Detect which cell encompasses the target text, then output its (X, Y) center coordinate. 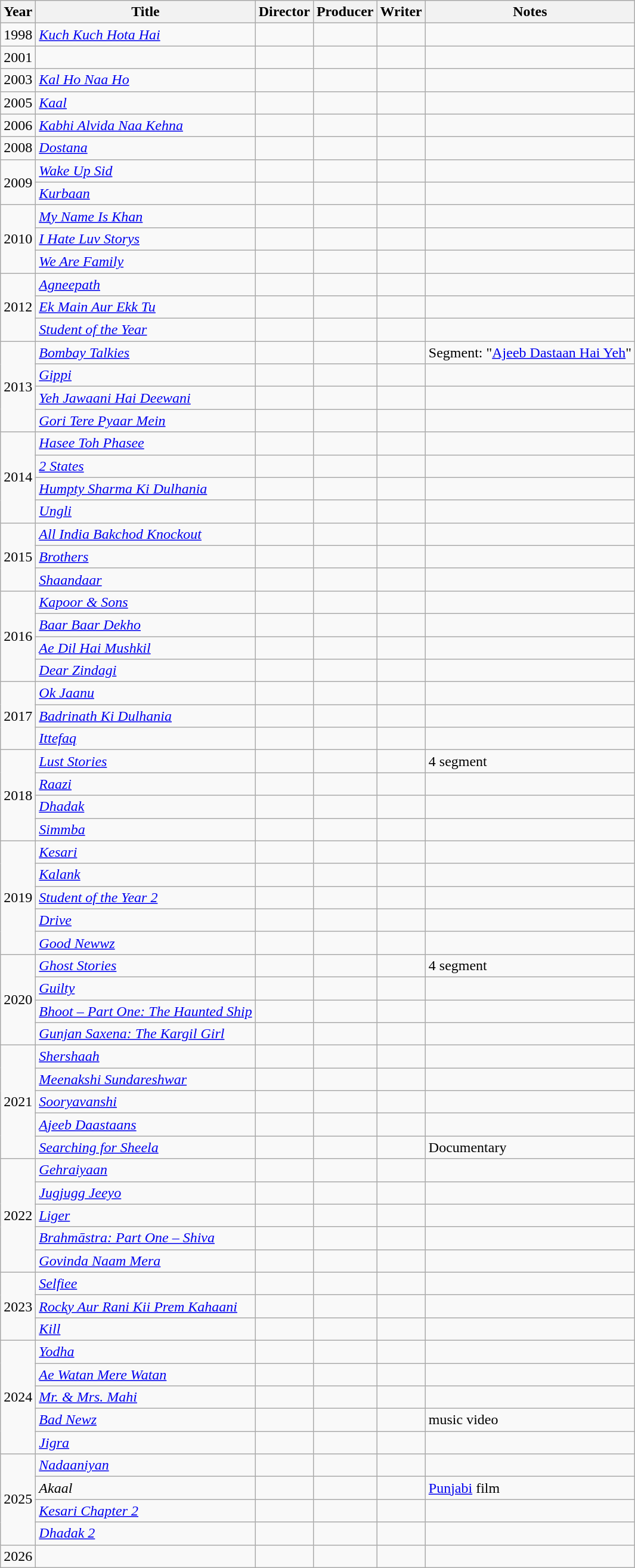
2013 (18, 387)
Year (18, 12)
2003 (18, 80)
Rocky Aur Rani Kii Prem Kahaani (145, 1306)
2020 (18, 999)
Akaal (145, 1488)
Ae Dil Hai Mushkil (145, 647)
Dostana (145, 148)
2 States (145, 466)
Brothers (145, 557)
Jugjugg Jeeyo (145, 1193)
Gori Tere Pyaar Mein (145, 421)
Bhoot – Part One: The Haunted Ship (145, 1011)
Kurbaan (145, 193)
2015 (18, 557)
Writer (401, 12)
Baar Baar Dekho (145, 625)
music video (529, 1420)
2001 (18, 57)
Title (145, 12)
We Are Family (145, 261)
Producer (345, 12)
Wake Up Sid (145, 171)
Kill (145, 1329)
Hasee Toh Phasee (145, 443)
Dhadak 2 (145, 1533)
Student of the Year (145, 330)
2023 (18, 1306)
2005 (18, 103)
Guilty (145, 988)
Gehraiyaan (145, 1170)
Gippi (145, 375)
Ae Watan Mere Watan (145, 1374)
Badrinath Ki Dulhania (145, 716)
2017 (18, 716)
Raazi (145, 784)
Segment: "Ajeeb Dastaan Hai Yeh" (529, 353)
Kabhi Alvida Naa Kehna (145, 125)
1998 (18, 35)
Gunjan Saxena: The Kargil Girl (145, 1034)
2014 (18, 477)
Ungli (145, 511)
2016 (18, 636)
Mr. & Mrs. Mahi (145, 1397)
My Name Is Khan (145, 216)
2009 (18, 182)
Kal Ho Naa Ho (145, 80)
2026 (18, 1556)
Bombay Talkies (145, 353)
2006 (18, 125)
Bad Newz (145, 1420)
2018 (18, 795)
2024 (18, 1397)
Yeh Jawaani Hai Deewani (145, 398)
Ek Main Aur Ekk Tu (145, 307)
Dear Zindagi (145, 671)
Director (284, 12)
Yodha (145, 1351)
2021 (18, 1102)
2012 (18, 307)
Jigra (145, 1443)
Liger (145, 1215)
Shershaah (145, 1057)
Humpty Sharma Ki Dulhania (145, 489)
Ghost Stories (145, 965)
Punjabi film (529, 1488)
All India Bakchod Knockout (145, 534)
Ajeeb Daastaans (145, 1125)
Drive (145, 920)
2008 (18, 148)
2025 (18, 1499)
Selfiee (145, 1283)
Student of the Year 2 (145, 897)
Kalank (145, 875)
Govinda Naam Mera (145, 1261)
Kuch Kuch Hota Hai (145, 35)
Lust Stories (145, 761)
I Hate Luv Storys (145, 239)
Notes (529, 12)
Documentary (529, 1147)
2022 (18, 1215)
Meenakshi Sundareshwar (145, 1079)
Kapoor & Sons (145, 602)
Good Newwz (145, 943)
Sooryavanshi (145, 1102)
Simmba (145, 829)
Ittefaq (145, 739)
Agneepath (145, 285)
2019 (18, 897)
Shaandaar (145, 579)
Ok Jaanu (145, 693)
Nadaaniyan (145, 1465)
Searching for Sheela (145, 1147)
Dhadak (145, 807)
Brahmāstra: Part One – Shiva (145, 1238)
Kesari Chapter 2 (145, 1511)
Kaal (145, 103)
2010 (18, 239)
Kesari (145, 852)
